Pinpoint the cell where the given text exists, returning its [X, Y] midpoint coordinate. 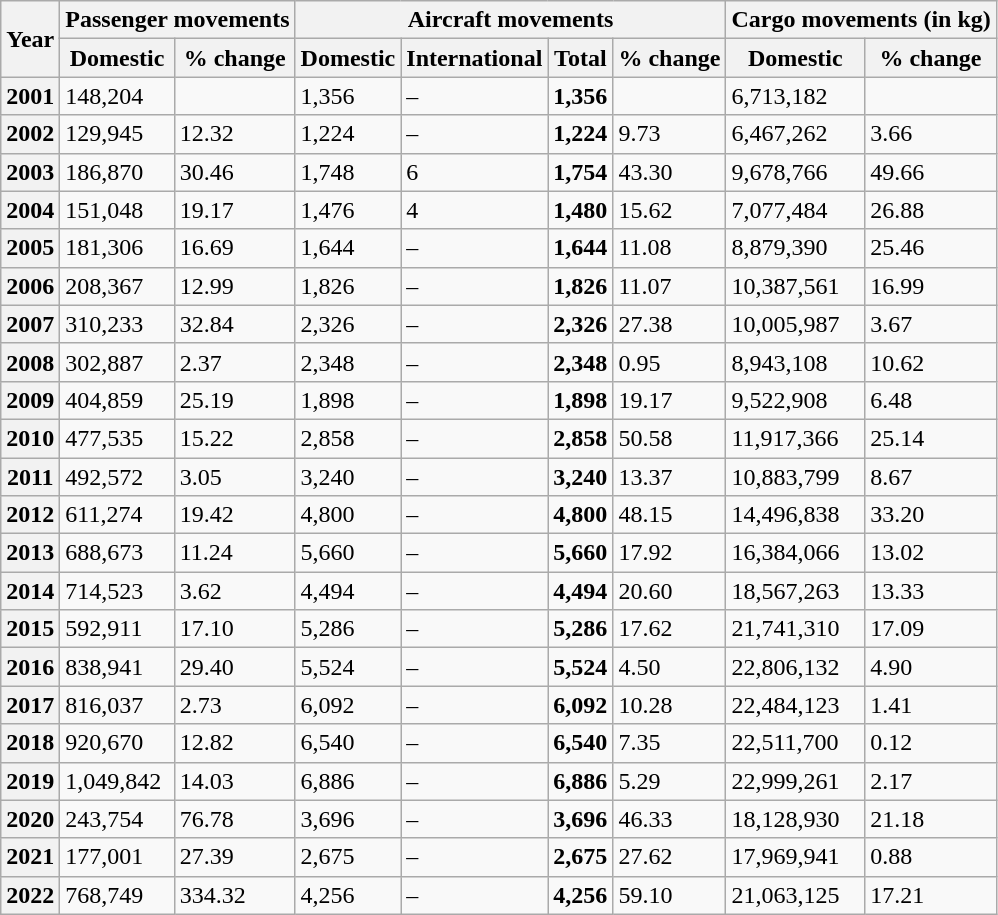
4.50 [670, 667]
15.22 [234, 438]
2.73 [234, 705]
76.78 [234, 819]
3.67 [931, 324]
21.18 [931, 819]
10,883,799 [796, 477]
10.28 [670, 705]
2018 [30, 743]
14,496,838 [796, 515]
7.35 [670, 743]
Total [580, 58]
404,859 [117, 400]
22,484,123 [796, 705]
18,567,263 [796, 591]
10.62 [931, 362]
2005 [30, 248]
838,941 [117, 667]
14.03 [234, 781]
6,467,262 [796, 134]
International [474, 58]
1,480 [580, 210]
2009 [30, 400]
2019 [30, 781]
27.39 [234, 857]
11,917,366 [796, 438]
2014 [30, 591]
17.62 [670, 629]
33.20 [931, 515]
17.92 [670, 553]
4 [474, 210]
17,969,941 [796, 857]
688,673 [117, 553]
Passenger movements [178, 20]
2016 [30, 667]
3.05 [234, 477]
11.07 [670, 286]
22,511,700 [796, 743]
2020 [30, 819]
9.73 [670, 134]
49.66 [931, 172]
13.37 [670, 477]
Cargo movements (in kg) [861, 20]
30.46 [234, 172]
50.58 [670, 438]
8,943,108 [796, 362]
10,005,987 [796, 324]
27.38 [670, 324]
17.10 [234, 629]
7,077,484 [796, 210]
Year [30, 39]
2.17 [931, 781]
Aircraft movements [510, 20]
148,204 [117, 96]
310,233 [117, 324]
1,476 [348, 210]
10,387,561 [796, 286]
13.33 [931, 591]
17.21 [931, 895]
25.46 [931, 248]
11.08 [670, 248]
611,274 [117, 515]
16.69 [234, 248]
2001 [30, 96]
20.60 [670, 591]
2012 [30, 515]
2008 [30, 362]
11.24 [234, 553]
9,678,766 [796, 172]
208,367 [117, 286]
334.32 [234, 895]
6 [474, 172]
816,037 [117, 705]
15.62 [670, 210]
1,754 [580, 172]
12.99 [234, 286]
6.48 [931, 400]
1,748 [348, 172]
6,713,182 [796, 96]
9,522,908 [796, 400]
2004 [30, 210]
32.84 [234, 324]
129,945 [117, 134]
8.67 [931, 477]
186,870 [117, 172]
21,741,310 [796, 629]
181,306 [117, 248]
592,911 [117, 629]
2021 [30, 857]
2013 [30, 553]
3.66 [931, 134]
477,535 [117, 438]
0.12 [931, 743]
4.90 [931, 667]
2017 [30, 705]
768,749 [117, 895]
302,887 [117, 362]
243,754 [117, 819]
920,670 [117, 743]
26.88 [931, 210]
48.15 [670, 515]
25.19 [234, 400]
2002 [30, 134]
12.82 [234, 743]
19.42 [234, 515]
492,572 [117, 477]
2015 [30, 629]
29.40 [234, 667]
18,128,930 [796, 819]
59.10 [670, 895]
27.62 [670, 857]
2007 [30, 324]
22,999,261 [796, 781]
5.29 [670, 781]
1.41 [931, 705]
13.02 [931, 553]
2022 [30, 895]
2006 [30, 286]
0.95 [670, 362]
16,384,066 [796, 553]
46.33 [670, 819]
2011 [30, 477]
8,879,390 [796, 248]
25.14 [931, 438]
177,001 [117, 857]
17.09 [931, 629]
714,523 [117, 591]
1,049,842 [117, 781]
2.37 [234, 362]
12.32 [234, 134]
16.99 [931, 286]
22,806,132 [796, 667]
21,063,125 [796, 895]
2010 [30, 438]
151,048 [117, 210]
43.30 [670, 172]
3.62 [234, 591]
0.88 [931, 857]
2003 [30, 172]
